Extract the [X, Y] coordinate from the center of the cell holding the provided text.  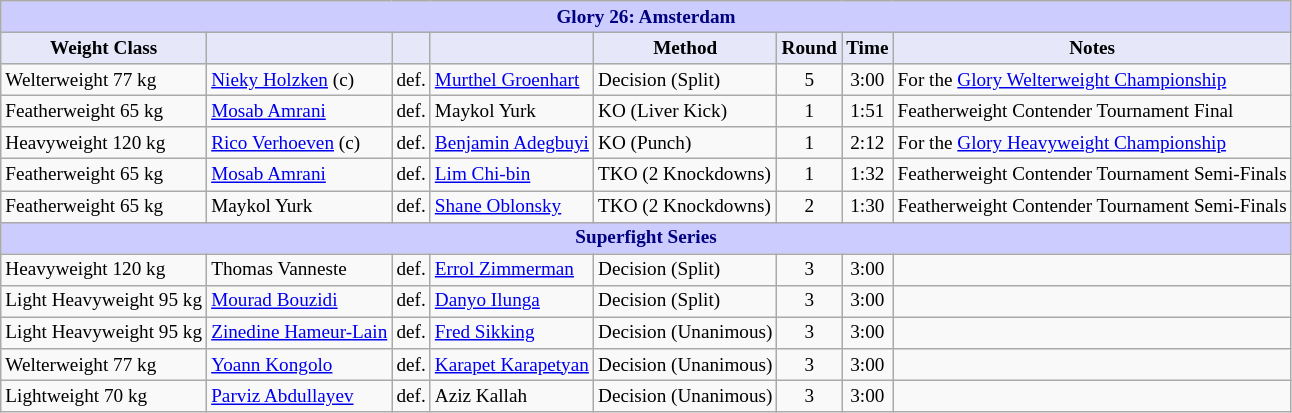
Fred Sikking [512, 333]
Parviz Abdullayev [300, 396]
1:51 [868, 111]
Karapet Karapetyan [512, 365]
Lightweight 70 kg [104, 396]
Benjamin Adegbuyi [512, 143]
2 [810, 206]
Nieky Holzken (c) [300, 80]
Featherweight Contender Tournament Final [1092, 111]
KO (Punch) [684, 143]
Murthel Groenhart [512, 80]
KO (Liver Kick) [684, 111]
Rico Verhoeven (c) [300, 143]
Time [868, 48]
For the Glory Heavyweight Championship [1092, 143]
Aziz Kallah [512, 396]
Shane Oblonsky [512, 206]
Round [810, 48]
Glory 26: Amsterdam [646, 17]
Notes [1092, 48]
Errol Zimmerman [512, 270]
Weight Class [104, 48]
5 [810, 80]
Zinedine Hameur-Lain [300, 333]
Mourad Bouzidi [300, 301]
1:32 [868, 175]
Method [684, 48]
Superfight Series [646, 238]
Thomas Vanneste [300, 270]
Yoann Kongolo [300, 365]
For the Glory Welterweight Championship [1092, 80]
Lim Chi-bin [512, 175]
2:12 [868, 143]
Danyo Ilunga [512, 301]
1:30 [868, 206]
